Pinpoint the cell where the given text exists, returning its (x, y) midpoint coordinate. 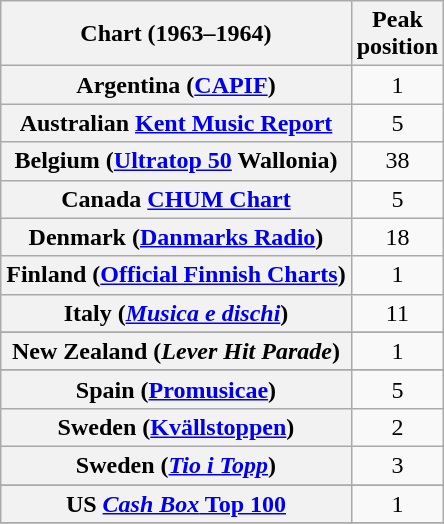
US Cash Box Top 100 (176, 503)
New Zealand (Lever Hit Parade) (176, 351)
Denmark (Danmarks Radio) (176, 237)
Belgium (Ultratop 50 Wallonia) (176, 161)
Sweden (Kvällstoppen) (176, 427)
11 (397, 313)
Australian Kent Music Report (176, 123)
18 (397, 237)
Sweden (Tio i Topp) (176, 465)
2 (397, 427)
Italy (Musica e dischi) (176, 313)
Chart (1963–1964) (176, 34)
Argentina (CAPIF) (176, 85)
Peakposition (397, 34)
Finland (Official Finnish Charts) (176, 275)
Canada CHUM Chart (176, 199)
38 (397, 161)
3 (397, 465)
Spain (Promusicae) (176, 389)
